Extract the (X, Y) coordinate from the center of the cell holding the provided text.  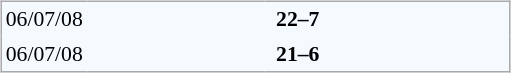
21–6 (298, 54)
22–7 (298, 18)
